Detect which cell encompasses the target text, then output its [x, y] center coordinate. 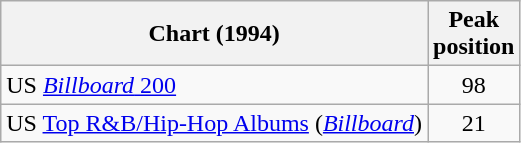
US Top R&B/Hip-Hop Albums (Billboard) [214, 123]
98 [474, 85]
Chart (1994) [214, 34]
Peakposition [474, 34]
21 [474, 123]
US Billboard 200 [214, 85]
